Extract the [X, Y] coordinate from the center of the cell holding the provided text.  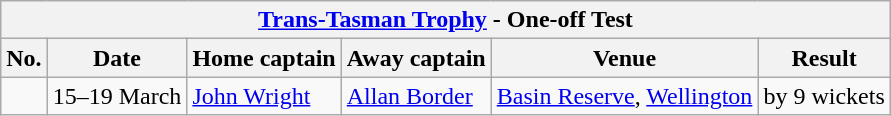
No. [24, 58]
John Wright [264, 96]
by 9 wickets [824, 96]
15–19 March [117, 96]
Home captain [264, 58]
Allan Border [416, 96]
Basin Reserve, Wellington [624, 96]
Venue [624, 58]
Trans-Tasman Trophy - One-off Test [446, 20]
Away captain [416, 58]
Date [117, 58]
Result [824, 58]
